Pinpoint the cell where the given text exists, returning its [X, Y] midpoint coordinate. 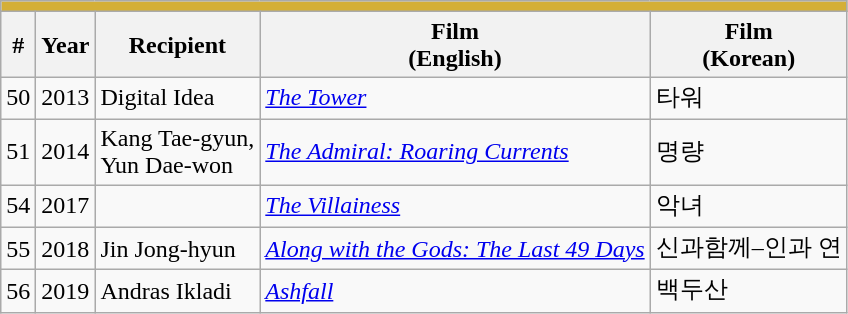
Digital Idea [178, 98]
Ashfall [455, 292]
Film(Korean) [748, 44]
55 [18, 248]
Along with the Gods: The Last 49 Days [455, 248]
Year [66, 44]
2014 [66, 152]
51 [18, 152]
The Villainess [455, 206]
백두산 [748, 292]
악녀 [748, 206]
Andras Ikladi [178, 292]
2019 [66, 292]
Jin Jong-hyun [178, 248]
Film(English) [455, 44]
The Admiral: Roaring Currents [455, 152]
# [18, 44]
2017 [66, 206]
56 [18, 292]
Recipient [178, 44]
Kang Tae-gyun,Yun Dae-won [178, 152]
50 [18, 98]
명량 [748, 152]
신과함께–인과 연 [748, 248]
The Tower [455, 98]
타워 [748, 98]
2013 [66, 98]
54 [18, 206]
2018 [66, 248]
